Extract the [x, y] coordinate from the center of the cell holding the provided text.  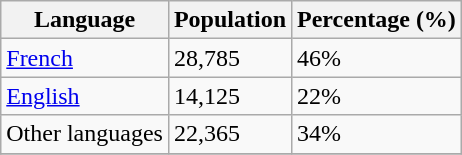
Percentage (%) [377, 20]
Population [230, 20]
22,365 [230, 134]
Language [85, 20]
34% [377, 134]
46% [377, 58]
14,125 [230, 96]
French [85, 58]
22% [377, 96]
28,785 [230, 58]
English [85, 96]
Other languages [85, 134]
